Output the [X, Y] coordinate of the center of the cell containing the given text.  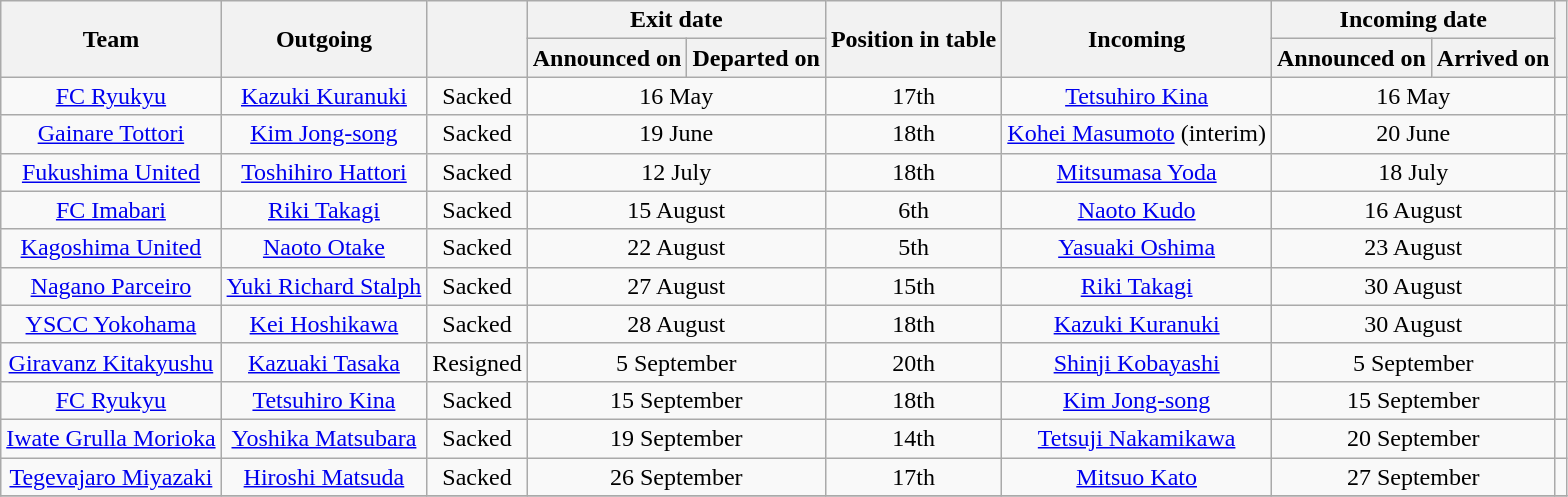
5th [913, 248]
Kagoshima United [111, 248]
27 September [1413, 477]
Naoto Kudo [1137, 210]
20th [913, 362]
Exit date [676, 20]
Mitsuo Kato [1137, 477]
Kei Hoshikawa [324, 324]
12 July [676, 172]
23 August [1413, 248]
Toshihiro Hattori [324, 172]
16 August [1413, 210]
Tegevajaro Miyazaki [111, 477]
Position in table [913, 39]
Gainare Tottori [111, 134]
Kohei Masumoto (interim) [1137, 134]
Tetsuji Nakamikawa [1137, 438]
Departed on [756, 58]
22 August [676, 248]
Yasuaki Oshima [1137, 248]
Giravanz Kitakyushu [111, 362]
Arrived on [1493, 58]
18 July [1413, 172]
Nagano Parceiro [111, 286]
Kazuaki Tasaka [324, 362]
YSCC Yokohama [111, 324]
28 August [676, 324]
FC Imabari [111, 210]
Team [111, 39]
15 August [676, 210]
Resigned [477, 362]
14th [913, 438]
Yuki Richard Stalph [324, 286]
Mitsumasa Yoda [1137, 172]
6th [913, 210]
Yoshika Matsubara [324, 438]
15th [913, 286]
19 September [676, 438]
Incoming [1137, 39]
20 September [1413, 438]
Incoming date [1413, 20]
Outgoing [324, 39]
Hiroshi Matsuda [324, 477]
Naoto Otake [324, 248]
19 June [676, 134]
20 June [1413, 134]
Fukushima United [111, 172]
Shinji Kobayashi [1137, 362]
Iwate Grulla Morioka [111, 438]
26 September [676, 477]
27 August [676, 286]
